Return the (X, Y) coordinate for the center point of the cell that contains the specified text.  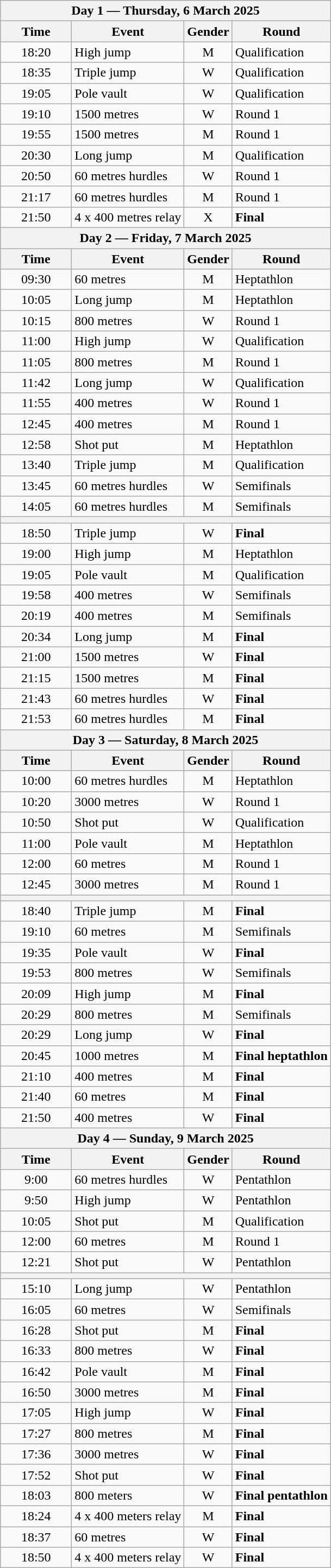
1000 metres (128, 1056)
Day 4 — Sunday, 9 March 2025 (166, 1138)
20:09 (36, 994)
16:50 (36, 1392)
800 meters (128, 1495)
15:10 (36, 1289)
16:42 (36, 1372)
21:15 (36, 678)
18:35 (36, 73)
X (208, 217)
20:34 (36, 637)
11:55 (36, 403)
21:53 (36, 719)
Final heptathlon (282, 1056)
10:20 (36, 802)
Day 3 — Saturday, 8 March 2025 (166, 740)
13:45 (36, 486)
16:28 (36, 1330)
21:40 (36, 1097)
17:52 (36, 1475)
19:55 (36, 135)
10:50 (36, 822)
12:58 (36, 445)
09:30 (36, 280)
21:10 (36, 1076)
20:30 (36, 155)
Day 1 — Thursday, 6 March 2025 (166, 11)
19:58 (36, 595)
11:05 (36, 362)
9:50 (36, 1200)
19:00 (36, 554)
18:20 (36, 52)
18:24 (36, 1516)
17:27 (36, 1433)
Final pentathlon (282, 1495)
Day 2 — Friday, 7 March 2025 (166, 238)
21:17 (36, 196)
18:03 (36, 1495)
10:00 (36, 781)
21:00 (36, 657)
16:33 (36, 1351)
9:00 (36, 1179)
20:45 (36, 1056)
17:05 (36, 1413)
20:50 (36, 176)
13:40 (36, 465)
17:36 (36, 1454)
18:40 (36, 911)
12:21 (36, 1262)
4 x 400 metres relay (128, 217)
16:05 (36, 1310)
19:53 (36, 973)
18:37 (36, 1537)
19:35 (36, 953)
10:15 (36, 321)
14:05 (36, 506)
20:19 (36, 616)
11:42 (36, 383)
21:43 (36, 699)
